Pinpoint the cell where the given text exists, returning its [X, Y] midpoint coordinate. 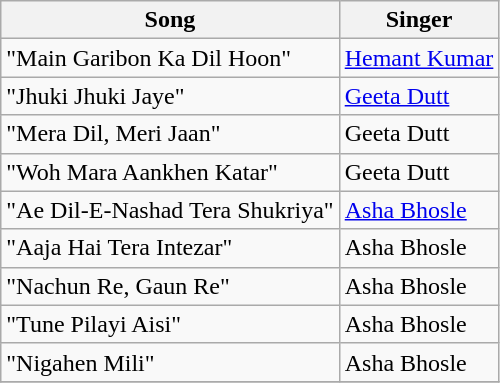
"Nigahen Mili" [170, 362]
Song [170, 20]
"Woh Mara Aankhen Katar" [170, 172]
"Mera Dil, Meri Jaan" [170, 134]
"Aaja Hai Tera Intezar" [170, 248]
"Main Garibon Ka Dil Hoon" [170, 58]
Hemant Kumar [419, 58]
Singer [419, 20]
"Ae Dil-E-Nashad Tera Shukriya" [170, 210]
"Nachun Re, Gaun Re" [170, 286]
"Tune Pilayi Aisi" [170, 324]
"Jhuki Jhuki Jaye" [170, 96]
